Determine the (X, Y) coordinate at the center of the cell enclosing the given text.  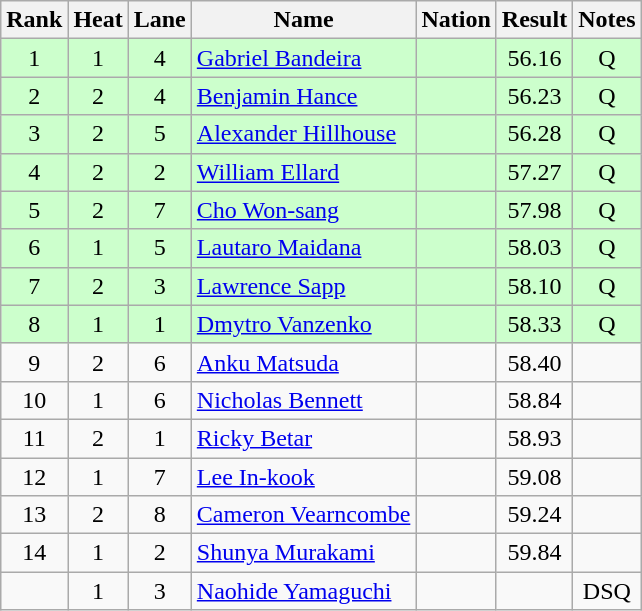
Lawrence Sapp (304, 286)
57.98 (534, 210)
13 (34, 515)
59.24 (534, 515)
Lautaro Maidana (304, 248)
Notes (607, 20)
Heat (98, 20)
9 (34, 362)
58.93 (534, 438)
Cho Won-sang (304, 210)
Shunya Murakami (304, 553)
DSQ (607, 591)
Benjamin Hance (304, 96)
56.23 (534, 96)
14 (34, 553)
58.40 (534, 362)
Result (534, 20)
Dmytro Vanzenko (304, 324)
Ricky Betar (304, 438)
Lane (160, 20)
Nicholas Bennett (304, 400)
Naohide Yamaguchi (304, 591)
Alexander Hillhouse (304, 134)
Lee In-kook (304, 477)
Name (304, 20)
William Ellard (304, 172)
10 (34, 400)
59.08 (534, 477)
Gabriel Bandeira (304, 58)
11 (34, 438)
58.03 (534, 248)
Cameron Vearncombe (304, 515)
56.28 (534, 134)
56.16 (534, 58)
57.27 (534, 172)
Rank (34, 20)
58.84 (534, 400)
Nation (456, 20)
Anku Matsuda (304, 362)
58.33 (534, 324)
58.10 (534, 286)
12 (34, 477)
59.84 (534, 553)
